Scan for the cell matching the given text and deliver its (X, Y) coordinate at center. 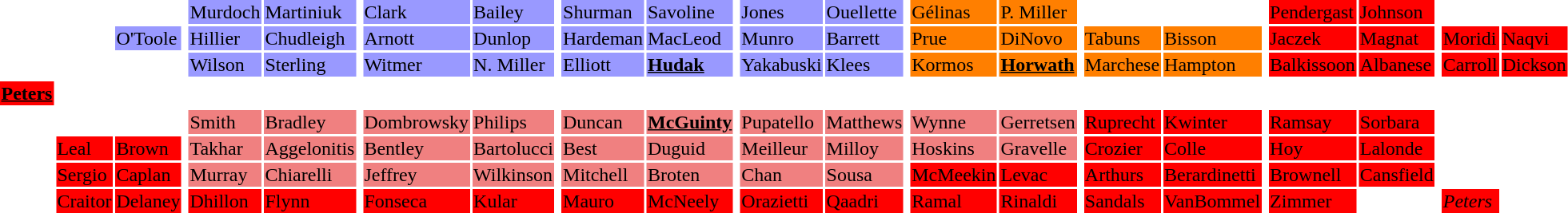
Clark (417, 12)
Duguid (689, 148)
Balkissoon (1313, 65)
Marchese (1122, 65)
Murray (225, 175)
Bradley (310, 122)
Sergio (85, 175)
O'Toole (149, 38)
Craitor (85, 201)
Chudleigh (310, 38)
Kular (513, 201)
Cansfield (1396, 175)
Albanese (1396, 65)
Orazietti (782, 201)
Hoskins (954, 148)
Pupatello (782, 122)
McMeekin (954, 175)
Sorbara (1396, 122)
Lalonde (1396, 148)
Gélinas (954, 12)
Bisson (1212, 38)
Gravelle (1038, 148)
DiNovo (1038, 38)
Ramsay (1313, 122)
Martiniuk (310, 12)
Dunlop (513, 38)
Munro (782, 38)
Prue (954, 38)
Johnson (1396, 12)
Witmer (417, 65)
Elliott (603, 65)
Mauro (603, 201)
Ouellette (864, 12)
Duncan (603, 122)
McNeely (689, 201)
Arnott (417, 38)
Ramal (954, 201)
Sandals (1122, 201)
Takhar (225, 148)
Pendergast (1313, 12)
Broten (689, 175)
VanBommel (1212, 201)
Wynne (954, 122)
Klees (864, 65)
Chan (782, 175)
Mitchell (603, 175)
Carroll (1470, 65)
Savoline (689, 12)
Hudak (689, 65)
Naqvi (1534, 38)
Jones (782, 12)
Kormos (954, 65)
Barrett (864, 38)
Wilson (225, 65)
McGuinty (689, 122)
Fonseca (417, 201)
Dhillon (225, 201)
Sterling (310, 65)
Shurman (603, 12)
Jeffrey (417, 175)
Dombrowsky (417, 122)
Qaadri (864, 201)
Chiarelli (310, 175)
Levac (1038, 175)
Jaczek (1313, 38)
Murdoch (225, 12)
Wilkinson (513, 175)
Dickson (1534, 65)
Gerretsen (1038, 122)
Caplan (149, 175)
Colle (1212, 148)
Hoy (1313, 148)
Best (603, 148)
Hillier (225, 38)
Philips (513, 122)
Milloy (864, 148)
Kwinter (1212, 122)
Aggelonitis (310, 148)
Hardeman (603, 38)
Ruprecht (1122, 122)
Moridi (1470, 38)
Tabuns (1122, 38)
Leal (85, 148)
Bentley (417, 148)
Matthews (864, 122)
Crozier (1122, 148)
Delaney (149, 201)
Brown (149, 148)
Sousa (864, 175)
MacLeod (689, 38)
Bartolucci (513, 148)
Rinaldi (1038, 201)
Berardinetti (1212, 175)
N. Miller (513, 65)
Smith (225, 122)
Meilleur (782, 148)
P. Miller (1038, 12)
Flynn (310, 201)
Hampton (1212, 65)
Magnat (1396, 38)
Arthurs (1122, 175)
Yakabuski (782, 65)
Horwath (1038, 65)
Brownell (1313, 175)
Bailey (513, 12)
Zimmer (1313, 201)
